Output the (X, Y) coordinate of the center of the cell containing the given text.  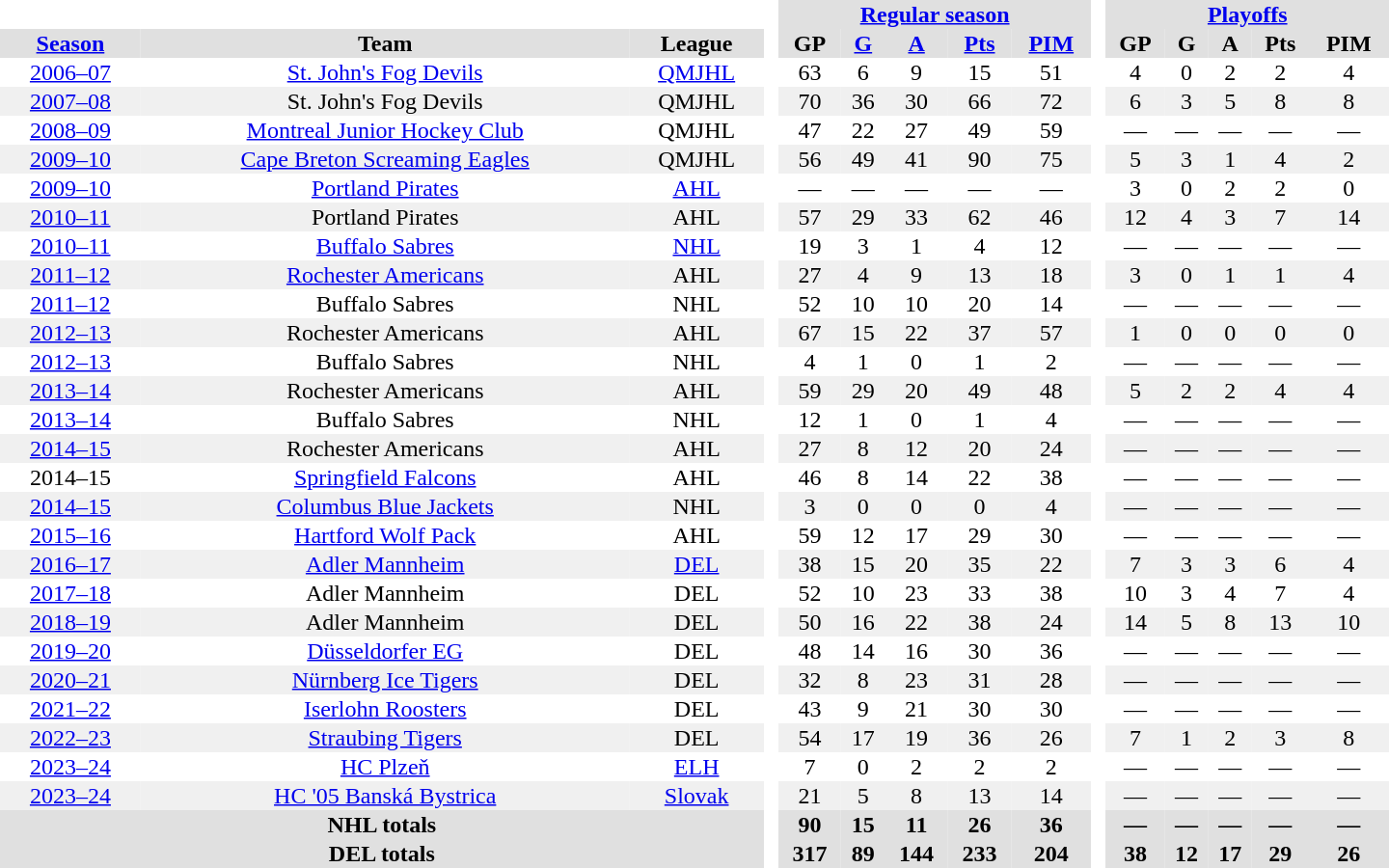
70 (810, 101)
Montreal Junior Hockey Club (386, 130)
2017–18 (70, 593)
2019–20 (70, 651)
56 (810, 159)
89 (862, 854)
144 (916, 854)
Playoffs (1247, 14)
50 (810, 622)
317 (810, 854)
2022–23 (70, 738)
Nürnberg Ice Tigers (386, 680)
HC Plzeň (386, 767)
NHL totals (382, 825)
Hartford Wolf Pack (386, 535)
51 (1051, 72)
66 (980, 101)
Düsseldorfer EG (386, 651)
2016–17 (70, 564)
Slovak (696, 796)
Regular season (936, 14)
Iserlohn Roosters (386, 709)
Season (70, 43)
72 (1051, 101)
Team (386, 43)
18 (1051, 275)
Straubing Tigers (386, 738)
Cape Breton Screaming Eagles (386, 159)
35 (980, 564)
2018–19 (70, 622)
54 (810, 738)
62 (980, 217)
2015–16 (70, 535)
204 (1051, 854)
67 (810, 333)
75 (1051, 159)
HC '05 Banská Bystrica (386, 796)
2006–07 (70, 72)
47 (810, 130)
41 (916, 159)
233 (980, 854)
2020–21 (70, 680)
63 (810, 72)
Springfield Falcons (386, 477)
2008–09 (70, 130)
League (696, 43)
2021–22 (70, 709)
31 (980, 680)
37 (980, 333)
Columbus Blue Jackets (386, 506)
2007–08 (70, 101)
28 (1051, 680)
32 (810, 680)
11 (916, 825)
ELH (696, 767)
43 (810, 709)
DEL totals (382, 854)
